Provide the [X, Y] coordinate of the cell's center where the given text is located.  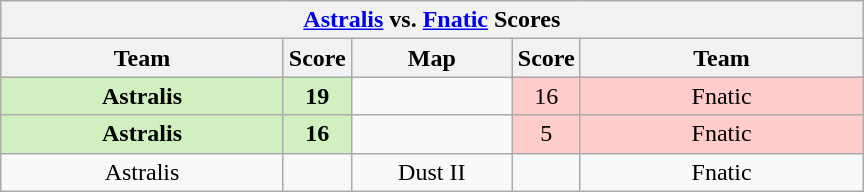
Astralis vs. Fnatic Scores [432, 20]
19 [317, 96]
Map [432, 58]
5 [546, 134]
Dust II [432, 172]
